Provide the [x, y] coordinate of the cell's center where the given text is located.  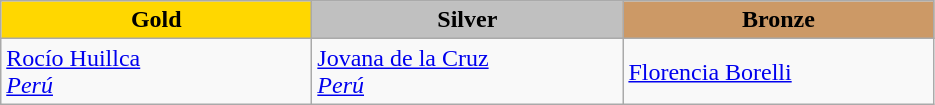
Bronze [778, 20]
Florencia Borelli [778, 72]
Silver [468, 20]
Jovana de la Cruz Perú [468, 72]
Rocío Huillca Perú [156, 72]
Gold [156, 20]
